Locate the cell with the specified text and output its (x, y) center coordinate. 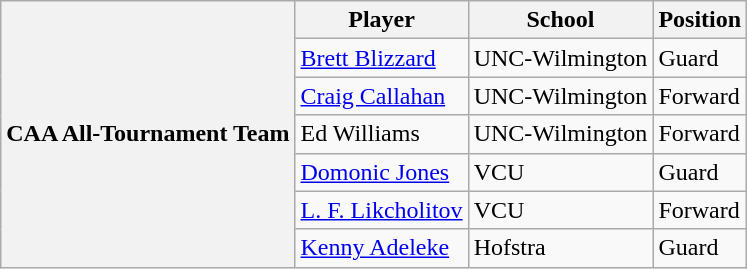
Ed Williams (382, 134)
Craig Callahan (382, 96)
Domonic Jones (382, 172)
Player (382, 20)
Hofstra (560, 248)
Brett Blizzard (382, 58)
L. F. Likcholitov (382, 210)
Kenny Adeleke (382, 248)
CAA All-Tournament Team (148, 134)
Position (700, 20)
School (560, 20)
